Capture the cell that displays the provided text and extract its (X, Y) central coordinate. 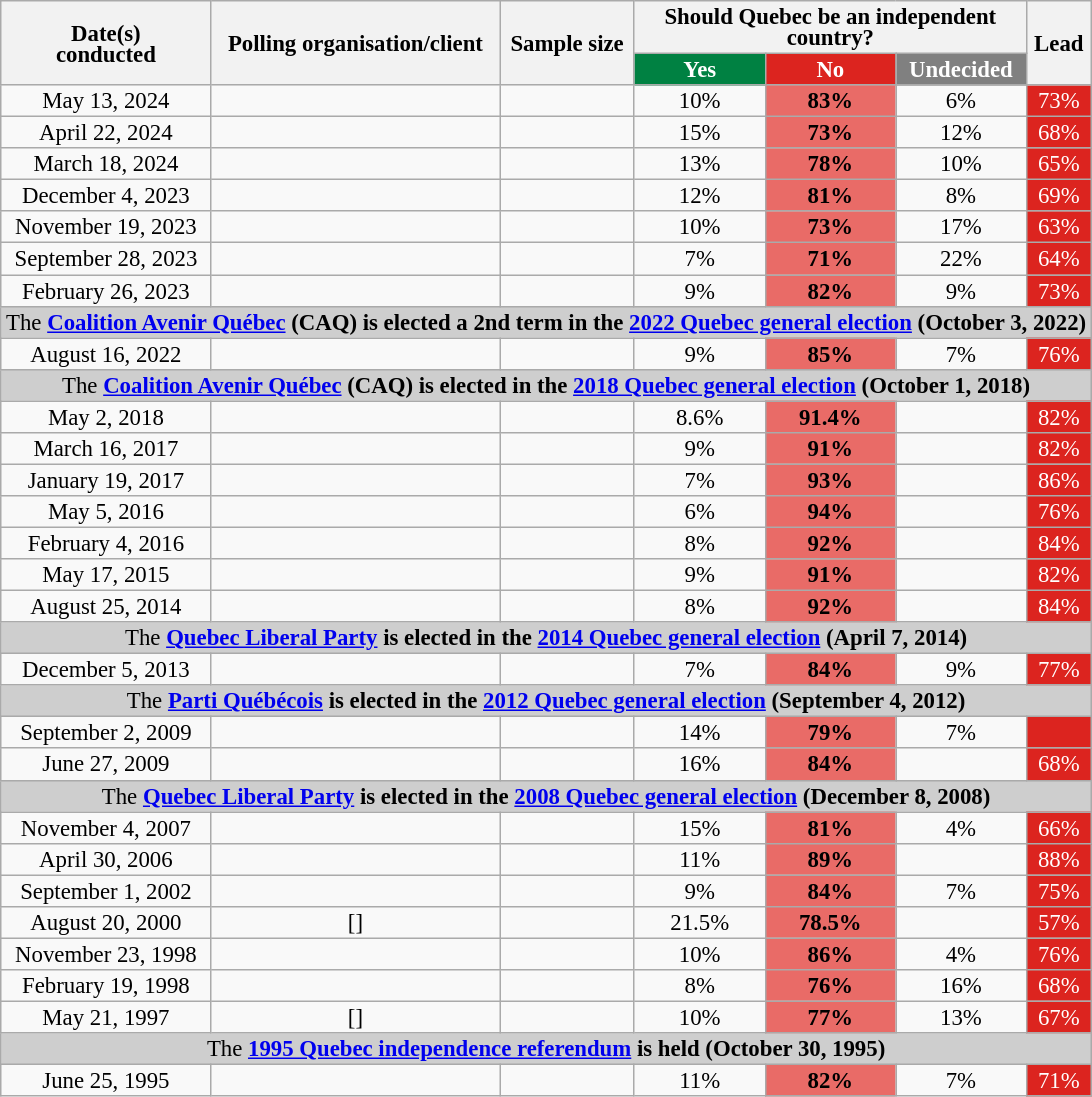
May 13, 2024 (106, 101)
May 21, 1997 (106, 1017)
May 2, 2018 (106, 417)
August 16, 2022 (106, 354)
8.6% (700, 417)
The Quebec Liberal Party is elected in the 2008 Quebec general election (December 8, 2008) (546, 796)
88% (1058, 859)
63% (1058, 228)
April 30, 2006 (106, 859)
14% (700, 733)
April 22, 2024 (106, 133)
The 1995 Quebec independence referendum is held (October 30, 1995) (546, 1049)
December 4, 2023 (106, 196)
85% (830, 354)
69% (1058, 196)
67% (1058, 1017)
78.5% (830, 923)
August 20, 2000 (106, 923)
May 5, 2016 (106, 512)
Undecided (962, 70)
94% (830, 512)
Date(s)conducted (106, 43)
83% (830, 101)
The Quebec Liberal Party is elected in the 2014 Quebec general election (April 7, 2014) (546, 638)
93% (830, 480)
March 18, 2024 (106, 164)
91.4% (830, 417)
June 27, 2009 (106, 765)
65% (1058, 164)
February 4, 2016 (106, 543)
February 26, 2023 (106, 291)
September 1, 2002 (106, 891)
June 25, 1995 (106, 1081)
September 2, 2009 (106, 733)
57% (1058, 923)
66% (1058, 828)
Lead (1058, 43)
75% (1058, 891)
22% (962, 259)
The Coalition Avenir Québec (CAQ) is elected a 2nd term in the 2022 Quebec general election (October 3, 2022) (546, 322)
November 19, 2023 (106, 228)
The Parti Québécois is elected in the 2012 Quebec general election (September 4, 2012) (546, 701)
February 19, 1998 (106, 986)
21.5% (700, 923)
September 28, 2023 (106, 259)
August 25, 2014 (106, 607)
Sample size (568, 43)
December 5, 2013 (106, 670)
Polling organisation/client (356, 43)
November 23, 1998 (106, 954)
March 16, 2017 (106, 449)
No (830, 70)
January 19, 2017 (106, 480)
Yes (700, 70)
Should Quebec be an independent country? (830, 28)
89% (830, 859)
78% (830, 164)
November 4, 2007 (106, 828)
64% (1058, 259)
17% (962, 228)
The Coalition Avenir Québec (CAQ) is elected in the 2018 Quebec general election (October 1, 2018) (546, 385)
May 17, 2015 (106, 575)
79% (830, 733)
